For the text-containing cell, return its midpoint in [x, y] coordinate format. 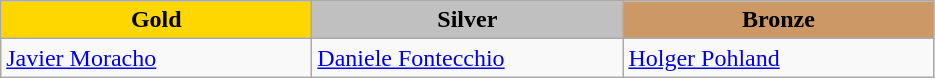
Silver [468, 20]
Daniele Fontecchio [468, 58]
Javier Moracho [156, 58]
Holger Pohland [778, 58]
Gold [156, 20]
Bronze [778, 20]
